Find where the given text appears and provide that cell's center as (x, y) coordinate. 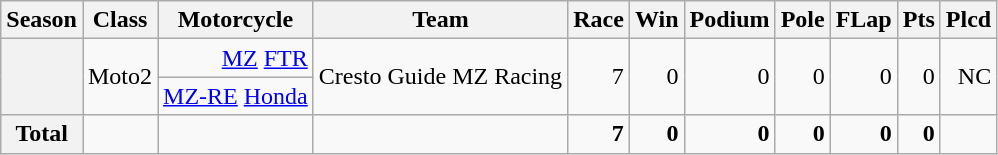
MZ-RE Honda (236, 96)
Podium (730, 20)
Moto2 (120, 77)
MZ FTR (236, 58)
FLap (864, 20)
Cresto Guide MZ Racing (440, 77)
Class (120, 20)
Win (656, 20)
Motorcycle (236, 20)
Pole (802, 20)
NC (968, 77)
Total (42, 134)
Season (42, 20)
Race (599, 20)
Pts (918, 20)
Team (440, 20)
Plcd (968, 20)
